Return the (X, Y) coordinate for the center point of the cell that contains the specified text.  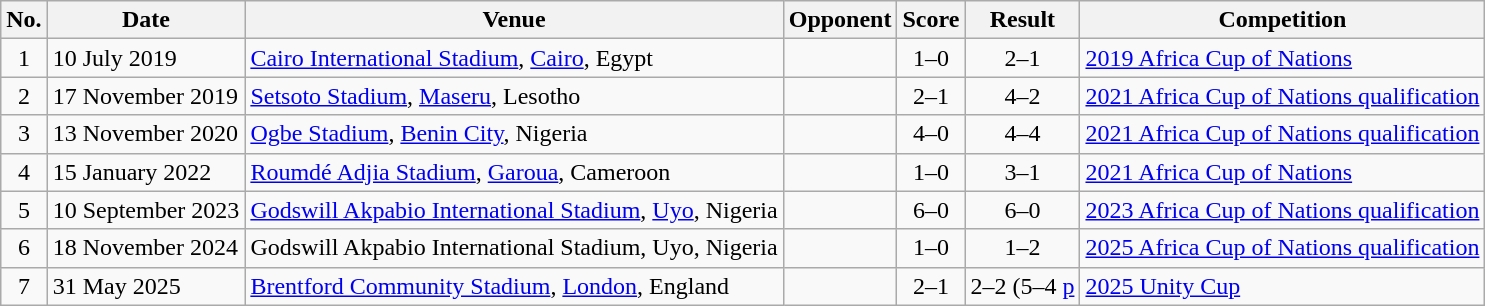
Competition (1282, 20)
3–1 (1022, 172)
7 (24, 286)
17 November 2019 (146, 96)
3 (24, 134)
Setsoto Stadium, Maseru, Lesotho (514, 96)
Opponent (840, 20)
Date (146, 20)
10 July 2019 (146, 58)
Cairo International Stadium, Cairo, Egypt (514, 58)
4 (24, 172)
13 November 2020 (146, 134)
Ogbe Stadium, Benin City, Nigeria (514, 134)
15 January 2022 (146, 172)
10 September 2023 (146, 210)
18 November 2024 (146, 248)
6 (24, 248)
Roumdé Adjia Stadium, Garoua, Cameroon (514, 172)
5 (24, 210)
Venue (514, 20)
31 May 2025 (146, 286)
1 (24, 58)
Score (931, 20)
Result (1022, 20)
2023 Africa Cup of Nations qualification (1282, 210)
Brentford Community Stadium, London, England (514, 286)
4–2 (1022, 96)
No. (24, 20)
2021 Africa Cup of Nations (1282, 172)
2019 Africa Cup of Nations (1282, 58)
4–4 (1022, 134)
2 (24, 96)
2025 Africa Cup of Nations qualification (1282, 248)
2–2 (5–4 p (1022, 286)
2025 Unity Cup (1282, 286)
1–2 (1022, 248)
4–0 (931, 134)
